Scan for the cell matching the given text and deliver its (x, y) coordinate at center. 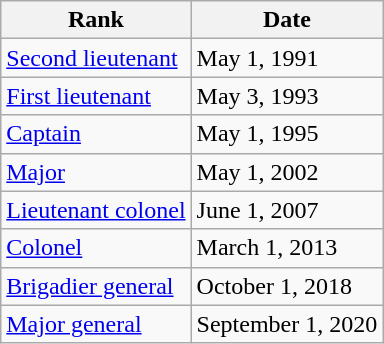
Second lieutenant (96, 58)
Brigadier general (96, 286)
Major general (96, 324)
Colonel (96, 248)
First lieutenant (96, 96)
Lieutenant colonel (96, 210)
Major (96, 172)
March 1, 2013 (287, 248)
May 1, 1991 (287, 58)
October 1, 2018 (287, 286)
May 3, 1993 (287, 96)
May 1, 1995 (287, 134)
May 1, 2002 (287, 172)
Rank (96, 20)
Captain (96, 134)
June 1, 2007 (287, 210)
Date (287, 20)
September 1, 2020 (287, 324)
